Identify which cell holds the provided text, then report its [X, Y] central coordinate. 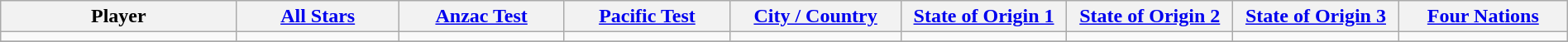
State of Origin 2 [1150, 16]
Anzac Test [481, 16]
Player [119, 16]
State of Origin 1 [984, 16]
All Stars [318, 16]
Four Nations [1483, 16]
State of Origin 3 [1317, 16]
City / Country [815, 16]
Pacific Test [647, 16]
